Extract the [X, Y] coordinate from the center of the cell holding the provided text.  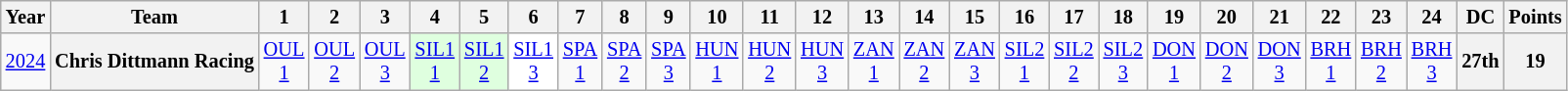
6 [533, 17]
SPA3 [669, 62]
ZAN1 [874, 62]
18 [1123, 17]
SIL22 [1073, 62]
27th [1480, 62]
21 [1280, 17]
ZAN3 [975, 62]
OUL2 [334, 62]
DON1 [1174, 62]
SPA1 [581, 62]
SIL11 [435, 62]
DON3 [1280, 62]
SPA2 [624, 62]
HUN2 [769, 62]
2024 [25, 62]
7 [581, 17]
Year [25, 17]
SIL12 [484, 62]
12 [822, 17]
14 [925, 17]
4 [435, 17]
BRH1 [1331, 62]
DC [1480, 17]
HUN3 [822, 62]
5 [484, 17]
11 [769, 17]
BRH2 [1381, 62]
3 [385, 17]
Team [154, 17]
23 [1381, 17]
8 [624, 17]
10 [717, 17]
9 [669, 17]
ZAN2 [925, 62]
SIL13 [533, 62]
HUN1 [717, 62]
17 [1073, 17]
20 [1227, 17]
Points [1536, 17]
Chris Dittmann Racing [154, 62]
DON2 [1227, 62]
15 [975, 17]
24 [1432, 17]
13 [874, 17]
SIL23 [1123, 62]
SIL21 [1024, 62]
BRH3 [1432, 62]
1 [284, 17]
2 [334, 17]
OUL3 [385, 62]
OUL1 [284, 62]
16 [1024, 17]
22 [1331, 17]
